For the text-containing cell, return its midpoint in (x, y) coordinate format. 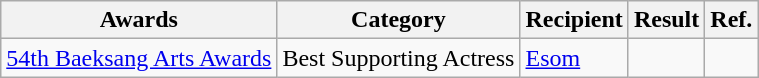
54th Baeksang Arts Awards (139, 58)
Result (666, 20)
Best Supporting Actress (398, 58)
Esom (574, 58)
Ref. (732, 20)
Recipient (574, 20)
Category (398, 20)
Awards (139, 20)
